Provide the (x, y) coordinate of the cell's center where the given text is located.  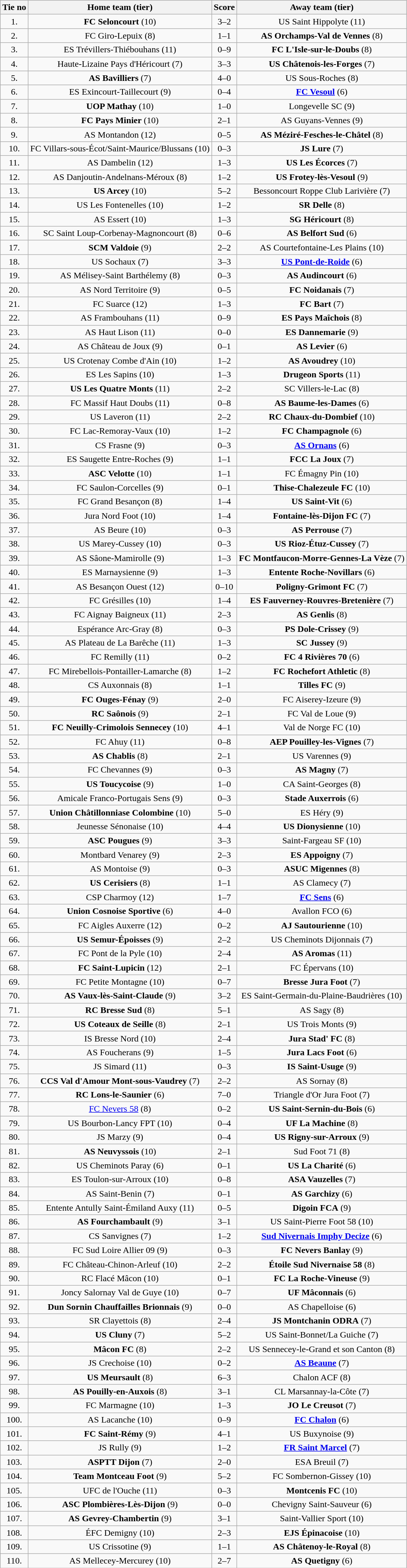
CCS Val d'Amour Mont-sous-Vaudrey (7) (120, 1081)
AS Beaune (7) (321, 1363)
ASC Velotte (10) (120, 473)
US Les Quatre Monts (11) (120, 388)
SR Delle (8) (321, 205)
108. (14, 1533)
US Sennecey-le-Grand et son Canton (8) (321, 1349)
Sud Foot 71 (8) (321, 1151)
Étoile Sud Nivernaise 58 (8) (321, 1264)
UFC de l'Ouche (11) (120, 1490)
AJ Sautourienne (10) (321, 925)
SR Clayettois (8) (120, 1321)
Digoin FCA (9) (321, 1208)
107. (14, 1518)
Espérance Arc-Gray (8) (120, 629)
FC Suarce (12) (120, 304)
AEP Pouilley-les-Vignes (7) (321, 742)
Sud Nivernais Imphy Decize (6) (321, 1236)
AS Aromas (11) (321, 954)
51. (14, 728)
Montbard Venarey (9) (120, 854)
AS Nord Territoire (9) (120, 290)
AS Château de Joux (9) (120, 346)
29. (14, 417)
AS Mélisey-Saint Barthélemy (8) (120, 276)
FC Nevers 58 (8) (120, 1109)
35. (14, 502)
14. (14, 205)
AS Ornans (6) (321, 445)
AS Baume-les-Dames (6) (321, 403)
FC Bart (7) (321, 304)
Tie no (14, 7)
32. (14, 459)
37. (14, 530)
FC Saint-Rémy (9) (120, 1434)
ES Saugette Entre-Roches (9) (120, 459)
CA Saint-Georges (8) (321, 784)
Union Châtillonniase Colombine (10) (120, 812)
US Arcey (10) (120, 191)
103. (14, 1462)
AS Guyans-Vennes (9) (321, 120)
72. (14, 1024)
US Semur-Époisses (9) (120, 939)
77. (14, 1095)
110. (14, 1561)
AS Chablis (8) (120, 756)
US Saint-Pierre Foot 58 (10) (321, 1222)
Val de Norge FC (10) (321, 728)
FC Château-Chinon-Arleuf (10) (120, 1264)
AS Quetigny (6) (321, 1561)
FC Noidanais (7) (321, 290)
US Dionysienne (10) (321, 826)
AS Audincourt (6) (321, 276)
SC Saint Loup-Corbenay-Magnoncourt (8) (120, 233)
63. (14, 897)
61. (14, 869)
25. (14, 360)
RC Lons-le-Saunier (6) (120, 1095)
27. (14, 388)
Saint-Vallier Sport (10) (321, 1518)
1–5 (224, 1052)
47. (14, 671)
AS Vaux-lès-Saint-Claude (9) (120, 996)
ES Appoigny (7) (321, 854)
AS Fourchambault (9) (120, 1222)
89. (14, 1264)
AS Sâone-Mamirolle (9) (120, 558)
AS Avoudrey (10) (321, 360)
ASC Plombières-Lès-Dijon (9) (120, 1504)
Jura Nord Foot (10) (120, 516)
FC Grésilles (10) (120, 600)
20. (14, 290)
FC Pays Minier (10) (120, 120)
FC Chevannes (9) (120, 770)
Entente Roche-Novillars (6) (321, 572)
FC Massif Haut Doubs (11) (120, 403)
Fontaine-lès-Dijon FC (7) (321, 516)
102. (14, 1448)
39. (14, 558)
US Châtenois-les-Forges (7) (321, 64)
AS Garchizy (6) (321, 1194)
FC Ouges-Fénay (9) (120, 699)
FC Rochefort Athletic (8) (321, 671)
45. (14, 643)
0–6 (224, 233)
FC Aigles Auxerre (12) (120, 925)
UOP Mathay (10) (120, 106)
59. (14, 840)
ASC Pougues (9) (120, 840)
81. (14, 1151)
85. (14, 1208)
JS Crechoise (10) (120, 1363)
5–0 (224, 812)
Joncy Salornay Val de Guye (10) (120, 1292)
Thise-Chalezeule FC (10) (321, 488)
50. (14, 714)
36. (14, 516)
46. (14, 657)
FC Émagny Pin (10) (321, 473)
ES Trévillers-Thiébouhans (11) (120, 50)
US Cluny (7) (120, 1335)
4–4 (224, 826)
AS Chapelloise (6) (321, 1306)
AS Genlis (8) (321, 614)
Drugeon Sports (11) (321, 374)
AS Foucherans (9) (120, 1052)
IS Bresse Nord (10) (120, 1038)
15. (14, 219)
FC Villars-sous-Écot/Saint-Maurice/Blussans (10) (120, 148)
33. (14, 473)
42. (14, 600)
PS Dole-Crissey (9) (321, 629)
FR Saint Marcel (7) (321, 1448)
FC Val de Loue (9) (321, 714)
Union Cosnoise Sportive (6) (120, 911)
101. (14, 1434)
FC Giro-Lepuix (8) (120, 36)
28. (14, 403)
US Varennes (9) (321, 756)
Amicale Franco-Portugais Sens (9) (120, 798)
Avallon FCO (6) (321, 911)
US Meursault (8) (120, 1377)
65. (14, 925)
105. (14, 1490)
FC Aignay Baigneux (11) (120, 614)
2–7 (224, 1561)
Jura Lacs Foot (6) (321, 1052)
SC Villers-le-Lac (8) (321, 388)
US Les Fontenelles (10) (120, 205)
FC 4 Rivières 70 (6) (321, 657)
ES Exincourt-Taillecourt (9) (120, 92)
FC Sens (6) (321, 897)
91. (14, 1292)
41. (14, 586)
88. (14, 1250)
FC La Roche-Vineuse (9) (321, 1278)
5–1 (224, 1010)
84. (14, 1194)
US Pont-de-Roide (6) (321, 262)
56. (14, 798)
75. (14, 1066)
49. (14, 699)
FC Nevers Banlay (9) (321, 1250)
AS Châtenoy-le-Royal (8) (321, 1547)
US Bourbon-Lancy FPT (10) (120, 1123)
US Saint Hippolyte (11) (321, 22)
AS Levier (6) (321, 346)
FC Chalon (6) (321, 1420)
US Sous-Roches (8) (321, 78)
Montcenis FC (10) (321, 1490)
17. (14, 247)
94. (14, 1335)
43. (14, 614)
RC Flacé Mâcon (10) (120, 1278)
CS Frasne (9) (120, 445)
AS Méziré-Fesches-le-Châtel (8) (321, 134)
JO Le Creusot (7) (321, 1405)
Dun Sornin Chauffailles Brionnais (9) (120, 1306)
5. (14, 78)
ESA Breuil (7) (321, 1462)
US Crissotine (9) (120, 1547)
AS Saint-Benin (7) (120, 1194)
AS Dambelin (12) (120, 163)
Triangle d'Or Jura Foot (7) (321, 1095)
Haute-Lizaine Pays d'Héricourt (7) (120, 64)
58. (14, 826)
74. (14, 1052)
3. (14, 50)
4. (14, 64)
US Frotey-lès-Vesoul (9) (321, 177)
FC Montfaucon-Morre-Gennes-La Vèze (7) (321, 558)
AS Perrouse (7) (321, 530)
FC Petite Montagne (10) (120, 982)
US Marey-Cussey (10) (120, 544)
73. (14, 1038)
AS Orchamps-Val de Vennes (8) (321, 36)
AS Essert (10) (120, 219)
79. (14, 1123)
UF La Machine (8) (321, 1123)
83. (14, 1180)
19. (14, 276)
Stade Auxerrois (6) (321, 798)
AS Sornay (8) (321, 1081)
Entente Antully Saint-Émiland Auxy (11) (120, 1208)
US Les Écorces (7) (321, 163)
44. (14, 629)
SCM Valdoie (9) (120, 247)
64. (14, 911)
23. (14, 332)
21. (14, 304)
Home team (tier) (120, 7)
US Toucycoise (9) (120, 784)
40. (14, 572)
ES Toulon-sur-Arroux (10) (120, 1180)
CSP Charmoy (12) (120, 897)
ASUC Migennes (8) (321, 869)
FC Champagnole (6) (321, 431)
US Rigny-sur-Arroux (9) (321, 1137)
1–7 (224, 897)
US Cerisiers (8) (120, 883)
US Cheminots Paray (6) (120, 1165)
Bresse Jura Foot (7) (321, 982)
62. (14, 883)
69. (14, 982)
AS Danjoutin-Andelnans-Méroux (8) (120, 177)
FC Remilly (11) (120, 657)
13. (14, 191)
26. (14, 374)
FC L'Isle-sur-le-Doubs (8) (321, 50)
AS Besançon Ouest (12) (120, 586)
RC Bresse Sud (8) (120, 1010)
AS Mellecey-Mercurey (10) (120, 1561)
7–0 (224, 1095)
71. (14, 1010)
CS Sanvignes (7) (120, 1236)
FC Seloncourt (10) (120, 22)
80. (14, 1137)
IS Saint-Usuge (9) (321, 1066)
93. (14, 1321)
1. (14, 22)
Mâcon FC (8) (120, 1349)
30. (14, 431)
AS Clamecy (7) (321, 883)
24. (14, 346)
RC Saônois (9) (120, 714)
FC Saint-Lupicin (12) (120, 968)
FC Mirebellois-Pontailler-Lamarche (8) (120, 671)
US Cheminots Dijonnais (7) (321, 939)
Bessoncourt Roppe Club Larivière (7) (321, 191)
54. (14, 770)
SC Jussey (9) (321, 643)
AS Lacanche (10) (120, 1420)
7. (14, 106)
48. (14, 685)
53. (14, 756)
97. (14, 1377)
Tilles FC (9) (321, 685)
Chalon ACF (8) (321, 1377)
FC Sombernon-Gissey (10) (321, 1476)
FC Épervans (10) (321, 968)
AS Neuvyssois (10) (120, 1151)
11. (14, 163)
US Saint-Bonnet/La Guiche (7) (321, 1335)
AS Gevrey-Chambertin (9) (120, 1518)
10. (14, 148)
SG Héricourt (8) (321, 219)
18. (14, 262)
16. (14, 233)
EJS Épinacoise (10) (321, 1533)
60. (14, 854)
82. (14, 1165)
AS Plateau de La Barêche (11) (120, 643)
AS Courtefontaine-Les Plains (10) (321, 247)
ES Dannemarie (9) (321, 332)
8. (14, 120)
100. (14, 1420)
Saint-Fargeau SF (10) (321, 840)
6–3 (224, 1377)
67. (14, 954)
FC Vesoul (6) (321, 92)
52. (14, 742)
FC Ahuy (11) (120, 742)
2. (14, 36)
ASA Vauzelles (7) (321, 1180)
JS Montchanin ODRA (7) (321, 1321)
AS Haut Lison (11) (120, 332)
JS Marzy (9) (120, 1137)
US La Charité (6) (321, 1165)
87. (14, 1236)
34. (14, 488)
FC Pont de la Pyle (10) (120, 954)
99. (14, 1405)
9. (14, 134)
ES Fauverney-Rouvres-Bretenière (7) (321, 600)
Chevigny Saint-Sauveur (6) (321, 1504)
US Laveron (11) (120, 417)
ÉFC Demigny (10) (120, 1533)
FC Marmagne (10) (120, 1405)
FC Sud Loire Allier 09 (9) (120, 1250)
FC Grand Besançon (8) (120, 502)
AS Belfort Sud (6) (321, 233)
Jeunesse Sénonaise (10) (120, 826)
Longevelle SC (9) (321, 106)
AS Pouilly-en-Auxois (8) (120, 1391)
FC Lac-Remoray-Vaux (10) (120, 431)
Poligny-Grimont FC (7) (321, 586)
JS Lure (7) (321, 148)
ES Pays Maîchois (8) (321, 318)
CS Auxonnais (8) (120, 685)
US Trois Monts (9) (321, 1024)
ES Les Sapins (10) (120, 374)
RC Chaux-du-Dombief (10) (321, 417)
JS Rully (9) (120, 1448)
AS Bavilliers (7) (120, 78)
Score (224, 7)
JS Simard (11) (120, 1066)
US Saint-Vit (6) (321, 502)
ES Marnaysienne (9) (120, 572)
57. (14, 812)
96. (14, 1363)
86. (14, 1222)
AS Sagy (8) (321, 1010)
6. (14, 92)
92. (14, 1306)
Away team (tier) (321, 7)
FC Saulon-Corcelles (9) (120, 488)
US Coteaux de Seille (8) (120, 1024)
CL Marsannay-la-Côte (7) (321, 1391)
UF Mâconnais (6) (321, 1292)
22. (14, 318)
AS Frambouhans (11) (120, 318)
Team Montceau Foot (9) (120, 1476)
106. (14, 1504)
US Buxynoise (9) (321, 1434)
FCC La Joux (7) (321, 459)
AS Magny (7) (321, 770)
AS Montoise (9) (120, 869)
76. (14, 1081)
US Saint-Sernin-du-Bois (6) (321, 1109)
109. (14, 1547)
Jura Stad' FC (8) (321, 1038)
38. (14, 544)
78. (14, 1109)
104. (14, 1476)
95. (14, 1349)
ASPTT Dijon (7) (120, 1462)
66. (14, 939)
US Sochaux (7) (120, 262)
US Crotenay Combe d'Ain (10) (120, 360)
68. (14, 968)
55. (14, 784)
FC Neuilly-Crimolois Sennecey (10) (120, 728)
0–10 (224, 586)
AS Montandon (12) (120, 134)
FC Aiserey-Izeure (9) (321, 699)
98. (14, 1391)
ES Saint-Germain-du-Plaine-Baudrières (10) (321, 996)
31. (14, 445)
US Rioz-Étuz-Cussey (7) (321, 544)
12. (14, 177)
90. (14, 1278)
AS Beure (10) (120, 530)
70. (14, 996)
ES Héry (9) (321, 812)
